For the text-containing cell, return its midpoint in [x, y] coordinate format. 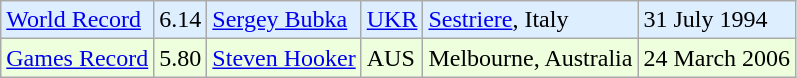
Steven Hooker [284, 58]
Games Record [78, 58]
World Record [78, 20]
Sergey Bubka [284, 20]
AUS [392, 58]
UKR [392, 20]
24 March 2006 [717, 58]
Sestriere, Italy [530, 20]
31 July 1994 [717, 20]
6.14 [180, 20]
5.80 [180, 58]
Melbourne, Australia [530, 58]
